Find where the given text appears and provide that cell's center as (X, Y) coordinate. 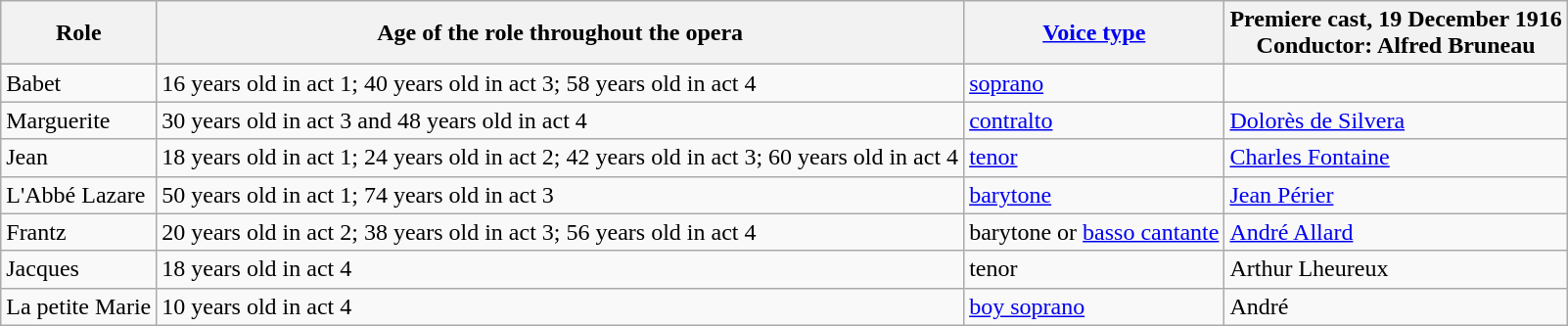
18 years old in act 4 (560, 269)
Voice type (1094, 33)
André (1396, 306)
Jean Périer (1396, 195)
30 years old in act 3 and 48 years old in act 4 (560, 120)
10 years old in act 4 (560, 306)
18 years old in act 1; 24 years old in act 2; 42 years old in act 3; 60 years old in act 4 (560, 158)
Jean (78, 158)
barytone or basso cantante (1094, 232)
Role (78, 33)
Frantz (78, 232)
Dolorès de Silvera (1396, 120)
50 years old in act 1; 74 years old in act 3 (560, 195)
contralto (1094, 120)
Marguerite (78, 120)
La petite Marie (78, 306)
Jacques (78, 269)
L'Abbé Lazare (78, 195)
boy soprano (1094, 306)
Premiere cast, 19 December 1916Conductor: Alfred Bruneau (1396, 33)
barytone (1094, 195)
16 years old in act 1; 40 years old in act 3; 58 years old in act 4 (560, 83)
André Allard (1396, 232)
Age of the role throughout the opera (560, 33)
20 years old in act 2; 38 years old in act 3; 56 years old in act 4 (560, 232)
Babet (78, 83)
Charles Fontaine (1396, 158)
Arthur Lheureux (1396, 269)
soprano (1094, 83)
